Output the (x, y) coordinate of the center of the cell containing the given text.  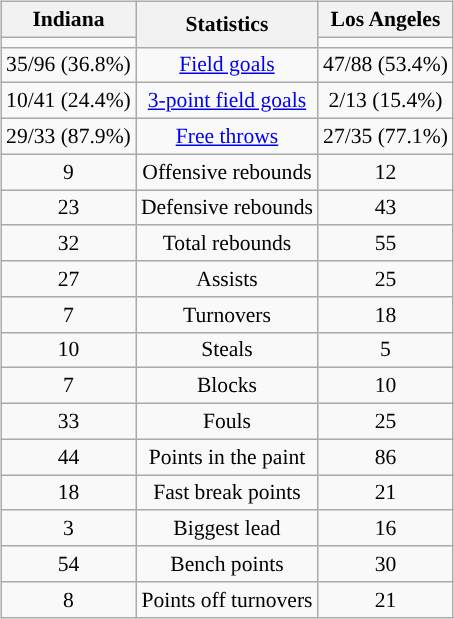
2/13 (15.4%) (386, 101)
Blocks (227, 386)
55 (386, 243)
Defensive rebounds (227, 208)
10/41 (24.4%) (68, 101)
35/96 (36.8%) (68, 65)
3-point field goals (227, 101)
3 (68, 528)
44 (68, 457)
12 (386, 172)
Fouls (227, 421)
Fast break points (227, 492)
43 (386, 208)
9 (68, 172)
Biggest lead (227, 528)
86 (386, 457)
Statistics (227, 24)
Steals (227, 350)
27/35 (77.1%) (386, 136)
Indiana (68, 19)
33 (68, 421)
Offensive rebounds (227, 172)
23 (68, 208)
Points off turnovers (227, 599)
30 (386, 564)
Assists (227, 279)
Los Angeles (386, 19)
47/88 (53.4%) (386, 65)
29/33 (87.9%) (68, 136)
27 (68, 279)
Bench points (227, 564)
Total rebounds (227, 243)
16 (386, 528)
32 (68, 243)
Field goals (227, 65)
Turnovers (227, 314)
5 (386, 350)
Points in the paint (227, 457)
8 (68, 599)
Free throws (227, 136)
54 (68, 564)
